Extract the [X, Y] coordinate from the center of the cell holding the provided text.  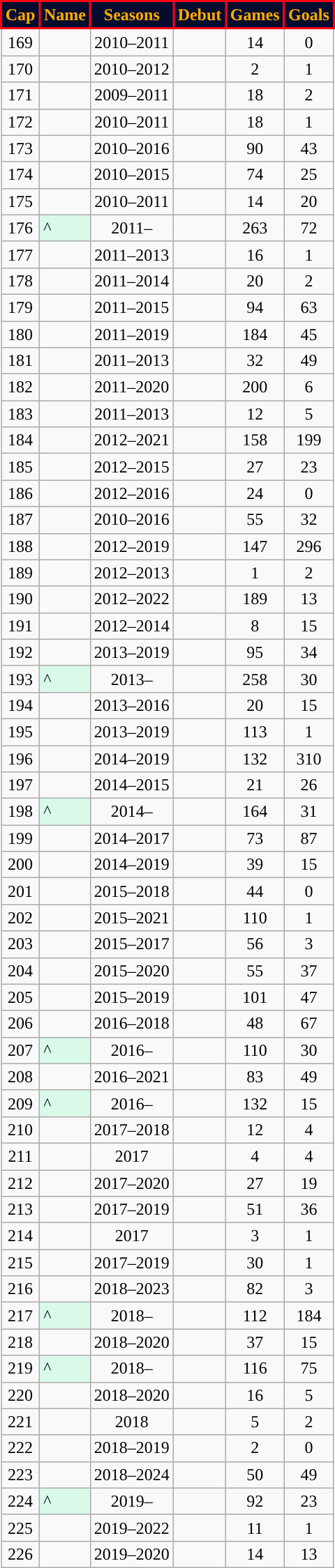
198 [21, 812]
11 [255, 1528]
188 [21, 546]
207 [21, 1050]
211 [21, 1156]
26 [308, 785]
196 [21, 759]
Games [255, 15]
195 [21, 732]
82 [255, 1289]
83 [255, 1077]
219 [21, 1369]
214 [21, 1236]
187 [21, 520]
2013– [131, 679]
101 [255, 997]
72 [308, 228]
225 [21, 1528]
2011–2014 [131, 281]
183 [21, 414]
2015–2021 [131, 918]
177 [21, 254]
181 [21, 361]
179 [21, 307]
2019–2022 [131, 1528]
73 [255, 838]
Seasons [131, 15]
24 [255, 493]
191 [21, 626]
95 [255, 652]
56 [255, 944]
Debut [200, 15]
192 [21, 652]
44 [255, 891]
2019–2020 [131, 1554]
201 [21, 891]
2015–2017 [131, 944]
224 [21, 1501]
2018 [131, 1422]
206 [21, 1024]
222 [21, 1448]
215 [21, 1263]
2013–2016 [131, 705]
216 [21, 1289]
2014–2015 [131, 785]
169 [21, 42]
263 [255, 228]
158 [255, 440]
2012–2016 [131, 493]
205 [21, 997]
67 [308, 1024]
63 [308, 307]
2015–2018 [131, 891]
Cap [21, 15]
50 [255, 1475]
208 [21, 1077]
112 [255, 1316]
2012–2019 [131, 546]
310 [308, 759]
172 [21, 122]
51 [255, 1210]
221 [21, 1422]
2017–2020 [131, 1183]
171 [21, 95]
36 [308, 1210]
47 [308, 997]
2014–2017 [131, 838]
190 [21, 599]
185 [21, 467]
175 [21, 201]
186 [21, 493]
2018–2019 [131, 1448]
74 [255, 175]
87 [308, 838]
213 [21, 1210]
197 [21, 785]
Name [66, 15]
2011–2020 [131, 387]
2014– [131, 812]
2015–2020 [131, 971]
34 [308, 652]
2012–2022 [131, 599]
2010–2012 [131, 69]
92 [255, 1501]
2010–2015 [131, 175]
21 [255, 785]
164 [255, 812]
210 [21, 1130]
220 [21, 1395]
45 [308, 334]
39 [255, 865]
2009–2011 [131, 95]
2016–2021 [131, 1077]
90 [255, 148]
2012–2015 [131, 467]
170 [21, 69]
2011–2019 [131, 334]
43 [308, 148]
147 [255, 546]
180 [21, 334]
25 [308, 175]
Goals [308, 15]
2012–2021 [131, 440]
2018–2023 [131, 1289]
2015–2019 [131, 997]
176 [21, 228]
193 [21, 679]
2012–2013 [131, 573]
94 [255, 307]
217 [21, 1316]
113 [255, 732]
48 [255, 1024]
2012–2014 [131, 626]
2016–2018 [131, 1024]
296 [308, 546]
6 [308, 387]
226 [21, 1554]
116 [255, 1369]
182 [21, 387]
2011–2015 [131, 307]
258 [255, 679]
194 [21, 705]
173 [21, 148]
174 [21, 175]
2011– [131, 228]
223 [21, 1475]
212 [21, 1183]
204 [21, 971]
202 [21, 918]
209 [21, 1103]
8 [255, 626]
2018–2024 [131, 1475]
75 [308, 1369]
2019– [131, 1501]
203 [21, 944]
2017–2018 [131, 1130]
178 [21, 281]
31 [308, 812]
218 [21, 1342]
19 [308, 1183]
